For the text-containing cell, return its midpoint in [X, Y] coordinate format. 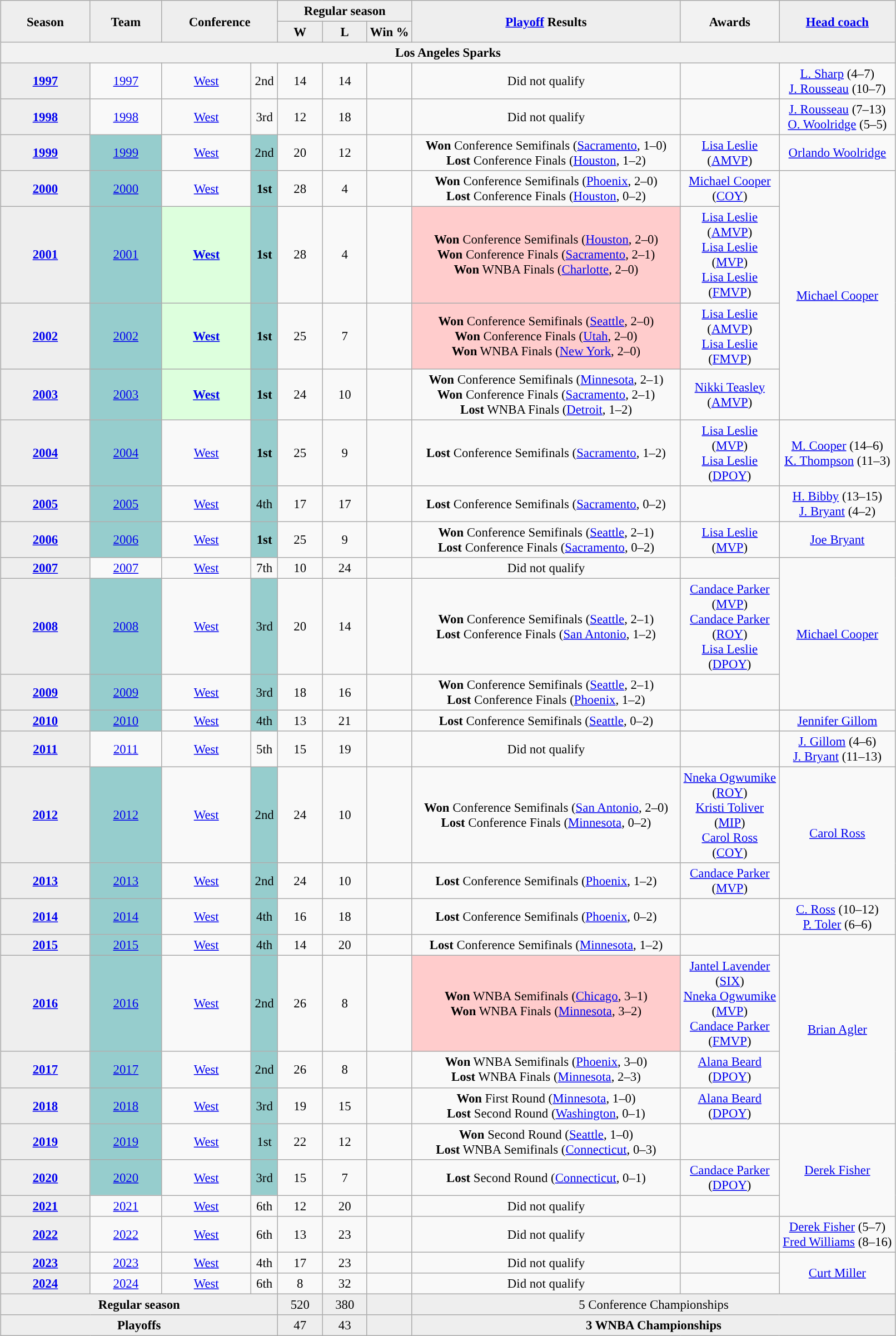
5 Conference Championships [654, 1304]
Lost Conference Semifinals (Phoenix, 1–2) [546, 881]
Won Conference Semifinals (Seattle, 2–1) Lost Conference Finals (Sacramento, 0–2) [546, 539]
Lost Conference Semifinals (Minnesota, 1–2) [546, 945]
W [300, 32]
Lost Second Round (Connecticut, 0–1) [546, 1178]
520 [300, 1304]
H. Bibby (13–15)J. Bryant (4–2) [837, 504]
Won Conference Semifinals (Seattle, 2–1) Lost Conference Finals (San Antonio, 1–2) [546, 626]
M. Cooper (14–6)K. Thompson (11–3) [837, 453]
Lisa Leslie (MVP) [730, 539]
Joe Bryant [837, 539]
Conference [220, 21]
Won Conference Semifinals (Houston, 2–0) Won Conference Finals (Sacramento, 2–1) Won WNBA Finals (Charlotte, 2–0) [546, 255]
Derek Fisher [837, 1170]
43 [345, 1325]
Curt Miller [837, 1273]
Candace Parker (DPOY) [730, 1178]
7th [265, 568]
L [345, 32]
3 WNBA Championships [654, 1325]
Derek Fisher (5–7)Fred Williams (8–16) [837, 1234]
C. Ross (10–12)P. Toler (6–6) [837, 917]
Win % [389, 32]
Los Angeles Sparks [448, 53]
22 [300, 1142]
Won Conference Semifinals (Phoenix, 2–0) Lost Conference Finals (Houston, 0–2) [546, 189]
Head coach [837, 21]
Won WNBA Semifinals (Chicago, 3–1) Won WNBA Finals (Minnesota, 3–2) [546, 1004]
Won Conference Semifinals (Minnesota, 2–1) Won Conference Finals (Sacramento, 2–1) Lost WNBA Finals (Detroit, 1–2) [546, 394]
47 [300, 1325]
Lost Conference Semifinals (Seattle, 0–2) [546, 721]
Team [126, 21]
380 [345, 1304]
Won Second Round (Seattle, 1–0)Lost WNBA Semifinals (Connecticut, 0–3) [546, 1142]
J. Rousseau (7–13)O. Woolridge (5–5) [837, 117]
J. Gillom (4–6)J. Bryant (11–13) [837, 749]
L. Sharp (4–7)J. Rousseau (10–7) [837, 81]
Won Conference Semifinals (Seattle, 2–0) Won Conference Finals (Utah, 2–0) Won WNBA Finals (New York, 2–0) [546, 336]
Michael Cooper (COY) [730, 189]
Candace Parker (MVP)Candace Parker (ROY)Lisa Leslie (DPOY) [730, 626]
32 [345, 1284]
5th [265, 749]
Brian Agler [837, 1029]
Won First Round (Minnesota, 1–0) Lost Second Round (Washington, 0–1) [546, 1105]
Won WNBA Semifinals (Phoenix, 3–0) Lost WNBA Finals (Minnesota, 2–3) [546, 1070]
21 [345, 721]
Lisa Leslie (MVP)Lisa Leslie (DPOY) [730, 453]
Carol Ross [837, 833]
Jantel Lavender (SIX)Nneka Ogwumike (MVP)Candace Parker (FMVP) [730, 1004]
Playoffs [139, 1325]
Jennifer Gillom [837, 721]
Won Conference Semifinals (Sacramento, 1–0)Lost Conference Finals (Houston, 1–2) [546, 153]
Nikki Teasley (AMVP) [730, 394]
Lisa Leslie (AMVP)Lisa Leslie (MVP)Lisa Leslie (FMVP) [730, 255]
Lost Conference Semifinals (Sacramento, 0–2) [546, 504]
Lost Conference Semifinals (Phoenix, 0–2) [546, 917]
Nneka Ogwumike (ROY)Kristi Toliver (MIP)Carol Ross (COY) [730, 815]
Won Conference Semifinals (San Antonio, 2–0) Lost Conference Finals (Minnesota, 0–2) [546, 815]
Candace Parker (MVP) [730, 881]
Season [46, 21]
Orlando Woolridge [837, 153]
Playoff Results [546, 21]
Lost Conference Semifinals (Sacramento, 1–2) [546, 453]
Lisa Leslie (AMVP) [730, 153]
Won Conference Semifinals (Seattle, 2–1) Lost Conference Finals (Phoenix, 1–2) [546, 693]
Lisa Leslie (AMVP)Lisa Leslie (FMVP) [730, 336]
Awards [730, 21]
